Identify which cell holds the provided text, then report its (X, Y) central coordinate. 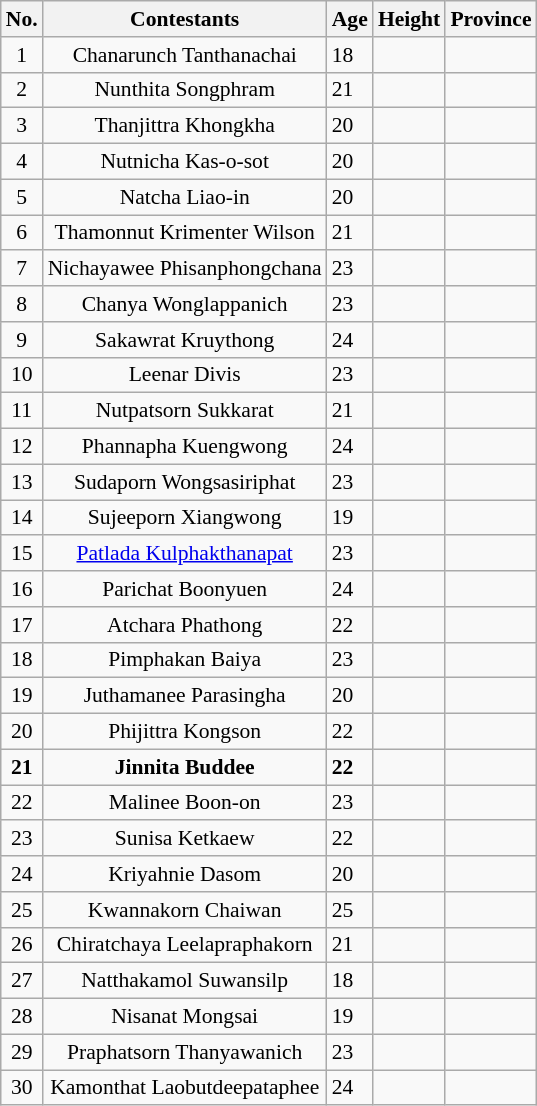
Chanarunch Tanthanachai (185, 55)
17 (22, 625)
28 (22, 1017)
3 (22, 126)
9 (22, 340)
13 (22, 482)
Atchara Phathong (185, 625)
Sujeeporn Xiangwong (185, 518)
Nutpatsorn Sukkarat (185, 411)
Sakawrat Kruythong (185, 340)
Juthamanee Parasingha (185, 696)
15 (22, 554)
30 (22, 1088)
16 (22, 589)
12 (22, 447)
Kriyahnie Dasom (185, 874)
Thamonnut Krimenter Wilson (185, 233)
Contestants (185, 19)
29 (22, 1052)
6 (22, 233)
Chanya Wonglappanich (185, 304)
Kwannakorn Chaiwan (185, 910)
Nichayawee Phisanphongchana (185, 269)
8 (22, 304)
Malinee Boon-on (185, 803)
11 (22, 411)
Sudaporn Wongsasiriphat (185, 482)
No. (22, 19)
Height (409, 19)
Leenar Divis (185, 375)
Phijittra Kongson (185, 732)
Jinnita Buddee (185, 767)
1 (22, 55)
4 (22, 162)
Nisanat Mongsai (185, 1017)
Nutnicha Kas-o-sot (185, 162)
Thanjittra Khongkha (185, 126)
Natcha Liao-in (185, 197)
Phannapha Kuengwong (185, 447)
Nunthita Songphram (185, 90)
14 (22, 518)
Praphatsorn Thanyawanich (185, 1052)
Patlada Kulphakthanapat (185, 554)
Age (350, 19)
26 (22, 945)
Province (490, 19)
27 (22, 981)
Natthakamol Suwansilp (185, 981)
Chiratchaya Leelapraphakorn (185, 945)
Kamonthat Laobutdeepataphee (185, 1088)
Pimphakan Baiya (185, 660)
10 (22, 375)
2 (22, 90)
7 (22, 269)
Sunisa Ketkaew (185, 839)
5 (22, 197)
Parichat Boonyuen (185, 589)
